For the text-containing cell, return its midpoint in [x, y] coordinate format. 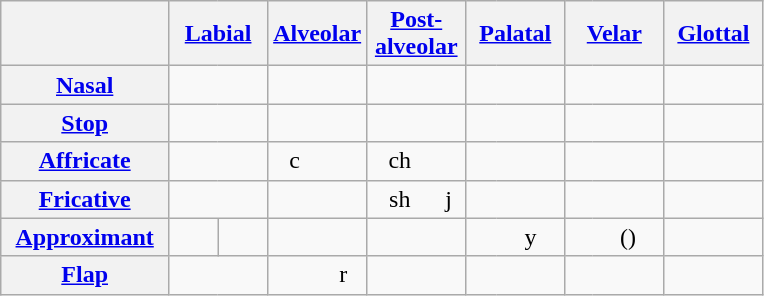
Approximant [85, 237]
Stop [85, 123]
r [344, 275]
Palatal [516, 34]
Post-alveolar [416, 34]
Affricate [85, 161]
Labial [218, 34]
Alveolar [318, 34]
sh [400, 199]
Velar [614, 34]
Nasal [85, 85]
Glottal [714, 34]
y [531, 237]
j [449, 199]
ch [400, 161]
c [294, 161]
Fricative [85, 199]
() [628, 237]
Flap [85, 275]
